Capture the cell that displays the provided text and extract its [X, Y] central coordinate. 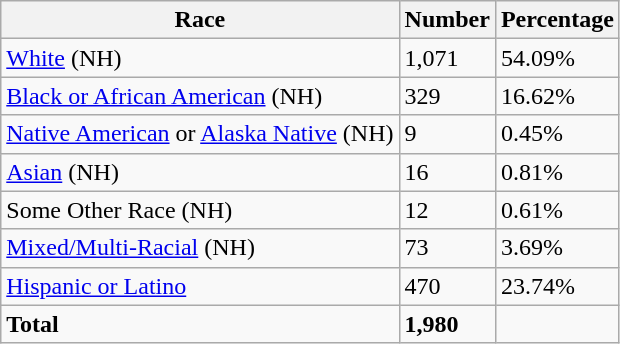
12 [447, 210]
Black or African American (NH) [200, 96]
White (NH) [200, 58]
Total [200, 324]
16.62% [557, 96]
Hispanic or Latino [200, 286]
3.69% [557, 248]
Mixed/Multi-Racial (NH) [200, 248]
1,071 [447, 58]
Some Other Race (NH) [200, 210]
0.81% [557, 172]
54.09% [557, 58]
Native American or Alaska Native (NH) [200, 134]
0.61% [557, 210]
1,980 [447, 324]
Number [447, 20]
470 [447, 286]
Percentage [557, 20]
Asian (NH) [200, 172]
329 [447, 96]
23.74% [557, 286]
0.45% [557, 134]
Race [200, 20]
73 [447, 248]
16 [447, 172]
9 [447, 134]
